Provide the (x, y) coordinate of the cell's center where the given text is located.  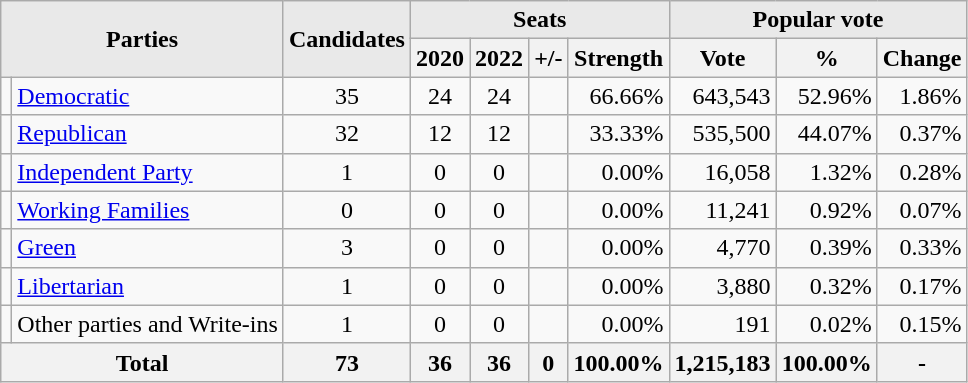
0.33% (922, 248)
3 (346, 248)
32 (346, 134)
0.07% (922, 210)
44.07% (826, 134)
66.66% (618, 96)
0.02% (826, 324)
73 (346, 362)
0.32% (826, 286)
2022 (500, 58)
0.37% (922, 134)
Independent Party (148, 172)
0.28% (922, 172)
0.39% (826, 248)
11,241 (722, 210)
35 (346, 96)
4,770 (722, 248)
Republican (148, 134)
Working Families (148, 210)
0.15% (922, 324)
0.92% (826, 210)
0.17% (922, 286)
Vote (722, 58)
Change (922, 58)
Popular vote (818, 20)
33.33% (618, 134)
Libertarian (148, 286)
% (826, 58)
16,058 (722, 172)
Total (142, 362)
Candidates (346, 39)
3,880 (722, 286)
535,500 (722, 134)
643,543 (722, 96)
Green (148, 248)
Seats (540, 20)
- (922, 362)
1.32% (826, 172)
Parties (142, 39)
52.96% (826, 96)
+/- (548, 58)
Other parties and Write-ins (148, 324)
2020 (440, 58)
Strength (618, 58)
1,215,183 (722, 362)
191 (722, 324)
1.86% (922, 96)
Democratic (148, 96)
